Locate the cell with the specified text and output its (x, y) center coordinate. 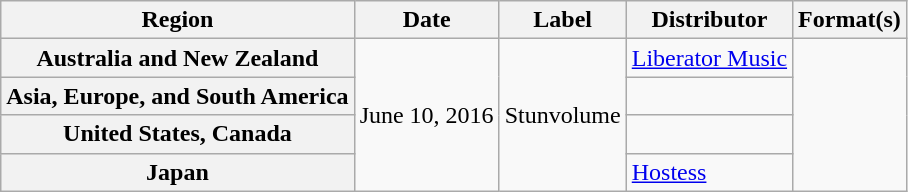
Stunvolume (562, 115)
June 10, 2016 (426, 115)
Asia, Europe, and South America (178, 96)
Japan (178, 172)
Distributor (709, 20)
Liberator Music (709, 58)
United States, Canada (178, 134)
Format(s) (850, 20)
Date (426, 20)
Region (178, 20)
Australia and New Zealand (178, 58)
Hostess (709, 172)
Label (562, 20)
